From the cell containing the given text, extract its center point as [x, y] coordinate. 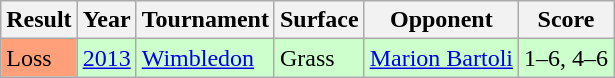
1–6, 4–6 [566, 58]
Score [566, 20]
Grass [319, 58]
Tournament [205, 20]
Result [39, 20]
Marion Bartoli [441, 58]
Opponent [441, 20]
Year [106, 20]
2013 [106, 58]
Surface [319, 20]
Loss [39, 58]
Wimbledon [205, 58]
